Return the [X, Y] coordinate for the center point of the cell that contains the specified text.  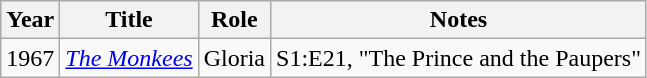
Role [234, 20]
Gloria [234, 58]
Year [30, 20]
Notes [459, 20]
The Monkees [129, 58]
1967 [30, 58]
Title [129, 20]
S1:E21, "The Prince and the Paupers" [459, 58]
